Capture the cell that displays the provided text and extract its [X, Y] central coordinate. 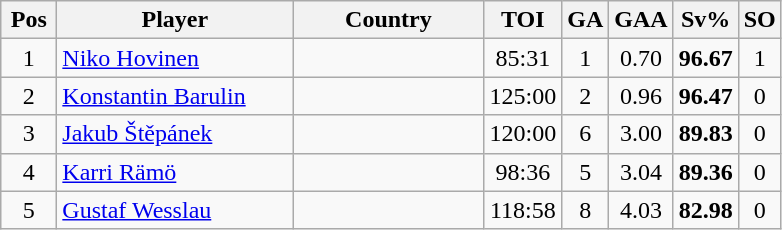
Karri Rämö [175, 172]
0.96 [641, 96]
118:58 [523, 210]
89.83 [706, 134]
GA [586, 20]
Jakub Štěpánek [175, 134]
120:00 [523, 134]
96.47 [706, 96]
8 [586, 210]
3.04 [641, 172]
125:00 [523, 96]
Country [388, 20]
Player [175, 20]
TOI [523, 20]
Sv% [706, 20]
82.98 [706, 210]
6 [586, 134]
Niko Hovinen [175, 58]
4 [29, 172]
3 [29, 134]
98:36 [523, 172]
Gustaf Wesslau [175, 210]
4.03 [641, 210]
89.36 [706, 172]
3.00 [641, 134]
GAA [641, 20]
SO [760, 20]
85:31 [523, 58]
Konstantin Barulin [175, 96]
0.70 [641, 58]
Pos [29, 20]
96.67 [706, 58]
